Scan for the cell matching the given text and deliver its [X, Y] coordinate at center. 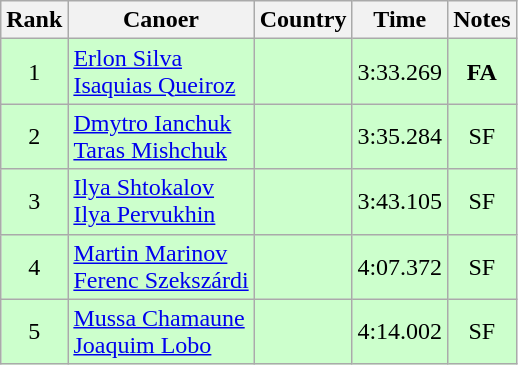
Mussa ChamauneJoaquim Lobo [161, 332]
3:33.269 [400, 72]
Martin MarinovFerenc Szekszárdi [161, 266]
4:14.002 [400, 332]
2 [34, 136]
Rank [34, 20]
Canoer [161, 20]
3 [34, 202]
FA [482, 72]
3:43.105 [400, 202]
Ilya ShtokalovIlya Pervukhin [161, 202]
Country [303, 20]
Dmytro IanchukTaras Mishchuk [161, 136]
3:35.284 [400, 136]
4 [34, 266]
1 [34, 72]
5 [34, 332]
Notes [482, 20]
Time [400, 20]
4:07.372 [400, 266]
Erlon SilvaIsaquias Queiroz [161, 72]
